Locate the cell with the specified text and output its [x, y] center coordinate. 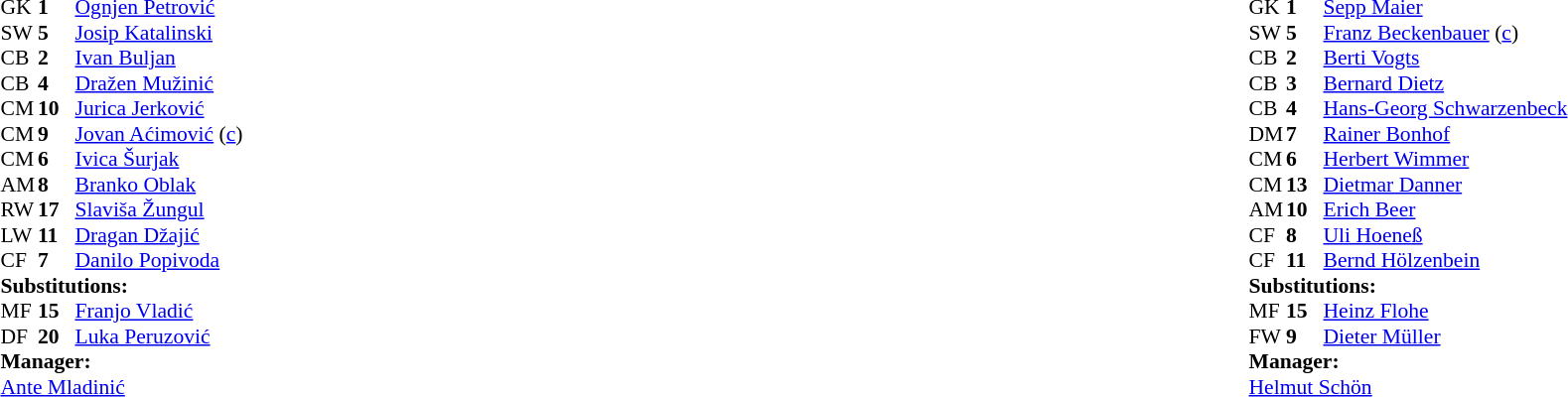
Dieter Müller [1446, 336]
Bernd Hölzenbein [1446, 261]
DM [1268, 134]
Dragan Džajić [159, 235]
Dražen Mužinić [159, 83]
Slaviša Žungul [159, 209]
LW [19, 235]
DF [19, 336]
Ivica Šurjak [159, 160]
17 [57, 209]
Jovan Aćimović (c) [159, 134]
Erich Beer [1446, 209]
Uli Hoeneß [1446, 235]
RW [19, 209]
Herbert Wimmer [1446, 160]
Luka Peruzović [159, 336]
Franz Beckenbauer (c) [1446, 33]
Hans-Georg Schwarzenbeck [1446, 108]
13 [1305, 185]
Franjo Vladić [159, 311]
3 [1305, 83]
Danilo Popivoda [159, 261]
Bernard Dietz [1446, 83]
Rainer Bonhof [1446, 134]
FW [1268, 336]
20 [57, 336]
Ivan Buljan [159, 59]
Branko Oblak [159, 185]
Berti Vogts [1446, 59]
Josip Katalinski [159, 33]
Dietmar Danner [1446, 185]
Heinz Flohe [1446, 311]
Jurica Jerković [159, 108]
